Return the [x, y] coordinate for the center point of the cell that contains the specified text.  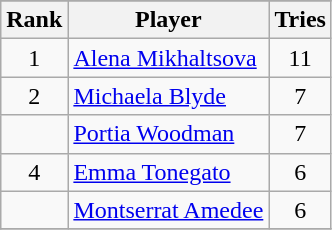
2 [34, 96]
Montserrat Amedee [168, 210]
Player [168, 20]
Michaela Blyde [168, 96]
Rank [34, 20]
Portia Woodman [168, 134]
4 [34, 172]
1 [34, 58]
Tries [300, 20]
11 [300, 58]
Alena Mikhaltsova [168, 58]
Emma Tonegato [168, 172]
